Return the [X, Y] coordinate for the center point of the cell that contains the specified text.  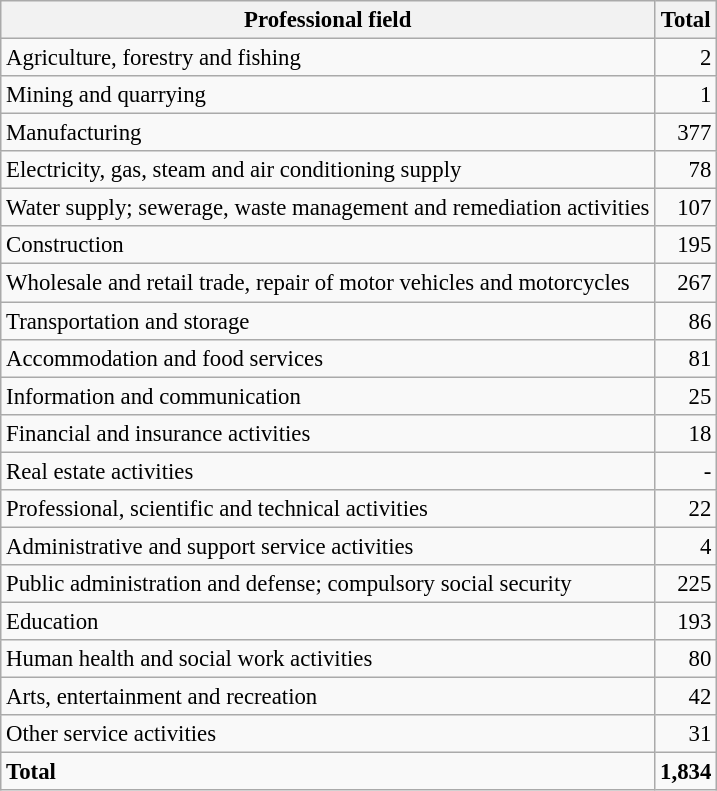
Arts, entertainment and recreation [328, 697]
22 [686, 509]
Professional, scientific and technical activities [328, 509]
2 [686, 58]
Transportation and storage [328, 321]
Electricity, gas, steam and air conditioning supply [328, 170]
Agriculture, forestry and fishing [328, 58]
1,834 [686, 772]
Information and communication [328, 396]
78 [686, 170]
81 [686, 358]
Mining and quarrying [328, 95]
377 [686, 133]
193 [686, 621]
Water supply; sewerage, waste management and remediation activities [328, 208]
Manufacturing [328, 133]
4 [686, 546]
107 [686, 208]
Construction [328, 245]
Human health and social work activities [328, 659]
31 [686, 734]
Education [328, 621]
Other service activities [328, 734]
195 [686, 245]
Wholesale and retail trade, repair of motor vehicles and motorcycles [328, 283]
Real estate activities [328, 471]
Public administration and defense; compulsory social security [328, 584]
1 [686, 95]
Financial and insurance activities [328, 433]
42 [686, 697]
25 [686, 396]
Professional field [328, 20]
86 [686, 321]
18 [686, 433]
225 [686, 584]
80 [686, 659]
- [686, 471]
Accommodation and food services [328, 358]
267 [686, 283]
Administrative and support service activities [328, 546]
